For the text-containing cell, return its midpoint in [x, y] coordinate format. 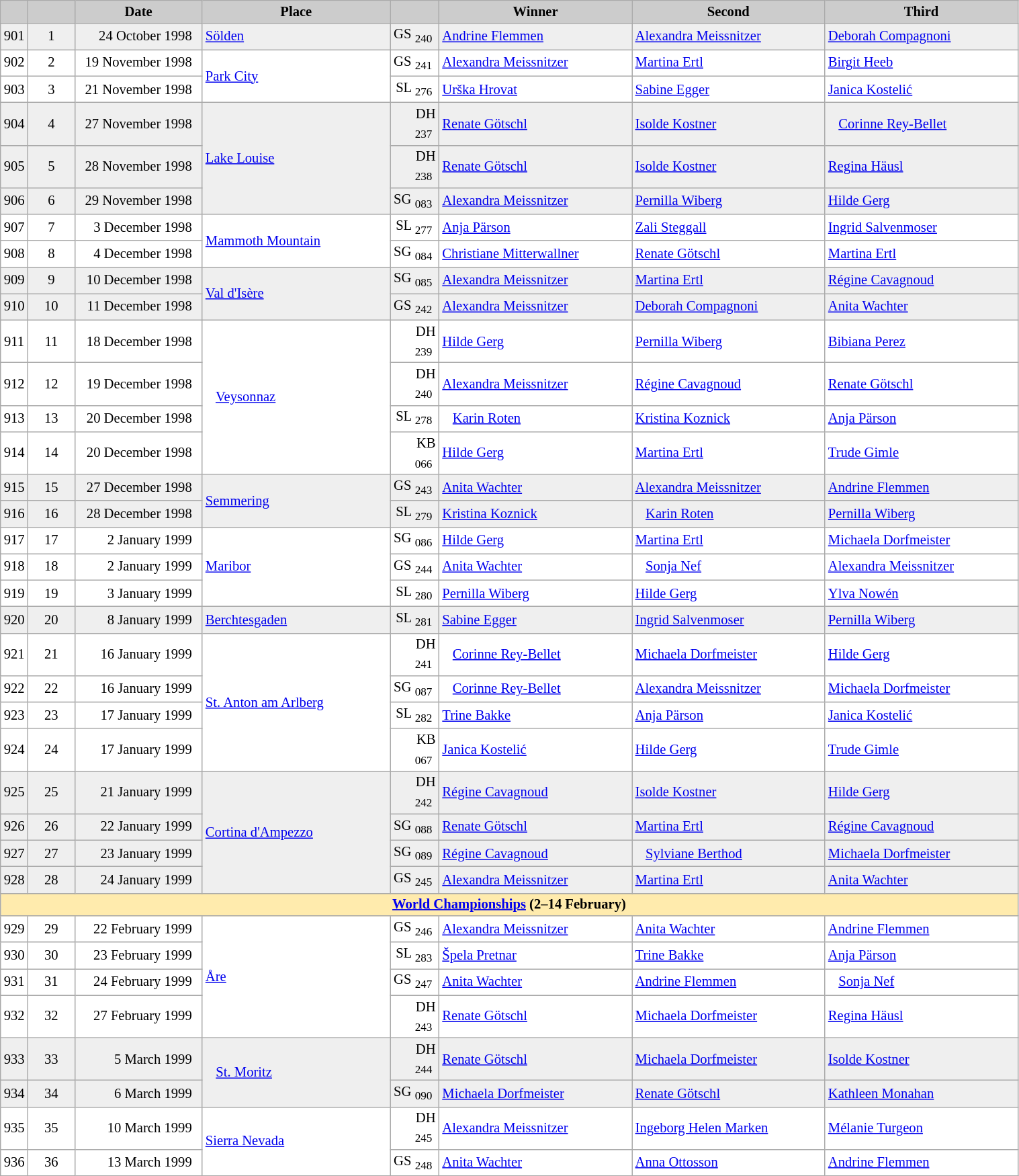
Cortina d'Ampezzo [296, 832]
World Championships (2–14 February) [509, 905]
23 [51, 715]
8 January 1999 [138, 620]
10 [51, 306]
28 [51, 879]
7 [51, 227]
3 [51, 89]
SG 087 [415, 688]
10 December 1998 [138, 280]
27 December 1998 [138, 488]
Second [728, 11]
19 [51, 593]
Park City [296, 77]
927 [15, 853]
DH 237 [415, 124]
15 [51, 488]
27 February 1999 [138, 1016]
6 [51, 200]
Sölden [296, 36]
909 [15, 280]
28 December 1998 [138, 513]
Ylva Nowén [922, 593]
30 [51, 956]
Semmering [296, 501]
16 [51, 513]
SL 283 [415, 956]
GS 246 [415, 929]
SG 089 [415, 853]
Maribor [296, 566]
906 [15, 200]
11 December 1998 [138, 306]
32 [51, 1016]
929 [15, 929]
923 [15, 715]
GS 244 [415, 567]
GS 247 [415, 981]
GS 243 [415, 488]
Place [296, 11]
SL 280 [415, 593]
Zali Steggall [728, 227]
932 [15, 1016]
903 [15, 89]
DH 241 [415, 655]
5 [51, 167]
27 [51, 853]
928 [15, 879]
908 [15, 254]
930 [15, 956]
23 February 1999 [138, 956]
SG 090 [415, 1093]
917 [15, 540]
DH 242 [415, 792]
24 January 1999 [138, 879]
21 November 1998 [138, 89]
926 [15, 827]
27 November 1998 [138, 124]
Winner [535, 11]
918 [15, 567]
SG 085 [415, 280]
21 [51, 655]
22 [51, 688]
24 [51, 750]
Špela Pretnar [535, 956]
4 December 1998 [138, 254]
GS 242 [415, 306]
22 January 1999 [138, 827]
Bibiana Perez [922, 341]
2 [51, 63]
28 November 1998 [138, 167]
GS 245 [415, 879]
Mélanie Turgeon [922, 1128]
DH 243 [415, 1016]
KB 066 [415, 453]
SL 276 [415, 89]
St. Anton am Arlberg [296, 702]
GS 248 [415, 1163]
KB 067 [415, 750]
8 [51, 254]
4 [51, 124]
Veysonnaz [296, 397]
931 [15, 981]
13 March 1999 [138, 1163]
910 [15, 306]
SL 279 [415, 513]
916 [15, 513]
925 [15, 792]
34 [51, 1093]
GS 240 [415, 36]
Ingeborg Helen Marken [728, 1128]
921 [15, 655]
26 [51, 827]
Urška Hrovat [535, 89]
17 [51, 540]
Mammoth Mountain [296, 241]
SL 277 [415, 227]
919 [15, 593]
9 [51, 280]
SG 083 [415, 200]
Kathleen Monahan [922, 1093]
13 [51, 418]
922 [15, 688]
SG 088 [415, 827]
Lake Louise [296, 158]
14 [51, 453]
3 January 1999 [138, 593]
21 January 1999 [138, 792]
DH 238 [415, 167]
SL 278 [415, 418]
SG 084 [415, 254]
Birgit Heeb [922, 63]
6 March 1999 [138, 1093]
18 December 1998 [138, 341]
29 November 1998 [138, 200]
913 [15, 418]
11 [51, 341]
31 [51, 981]
912 [15, 383]
36 [51, 1163]
22 February 1999 [138, 929]
33 [51, 1059]
934 [15, 1093]
Sylviane Berthod [728, 853]
Date [138, 11]
935 [15, 1128]
GS 241 [415, 63]
904 [15, 124]
Berchtesgaden [296, 620]
914 [15, 453]
10 March 1999 [138, 1128]
5 March 1999 [138, 1059]
24 October 1998 [138, 36]
DH 245 [415, 1128]
24 February 1999 [138, 981]
DH 244 [415, 1059]
35 [51, 1128]
907 [15, 227]
SL 281 [415, 620]
25 [51, 792]
Val d'Isère [296, 293]
23 January 1999 [138, 853]
12 [51, 383]
29 [51, 929]
920 [15, 620]
Anna Ottosson [728, 1163]
915 [15, 488]
Third [922, 11]
SG 086 [415, 540]
SL 282 [415, 715]
19 December 1998 [138, 383]
20 [51, 620]
911 [15, 341]
Sierra Nevada [296, 1141]
Christiane Mitterwallner [535, 254]
902 [15, 63]
1 [51, 36]
19 November 1998 [138, 63]
901 [15, 36]
DH 239 [415, 341]
Åre [296, 976]
18 [51, 567]
905 [15, 167]
3 December 1998 [138, 227]
924 [15, 750]
933 [15, 1059]
936 [15, 1163]
DH 240 [415, 383]
St. Moritz [296, 1073]
